Return (X, Y) of the center of cell containing provided text 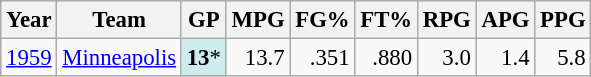
PPG (563, 20)
RPG (446, 20)
5.8 (563, 58)
13* (204, 58)
APG (506, 20)
13.7 (258, 58)
.351 (322, 58)
MPG (258, 20)
Team (119, 20)
3.0 (446, 58)
Minneapolis (119, 58)
Year (29, 20)
GP (204, 20)
1959 (29, 58)
FT% (386, 20)
.880 (386, 58)
1.4 (506, 58)
FG% (322, 20)
